Extract the (x, y) coordinate from the center of the cell holding the provided text.  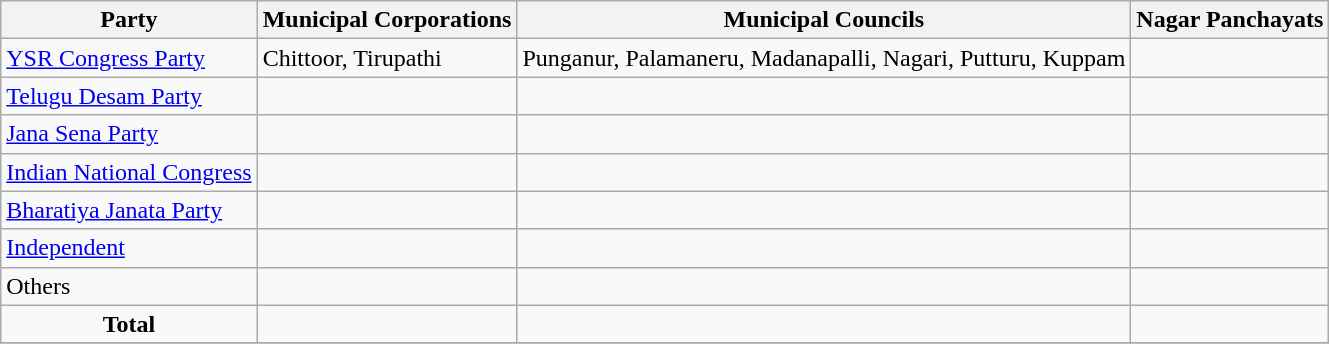
Chittoor, Tirupathi (387, 58)
Punganur, Palamaneru, Madanapalli, Nagari, Putturu, Kuppam (824, 58)
Total (129, 324)
Party (129, 20)
Telugu Desam Party (129, 96)
Others (129, 286)
Bharatiya Janata Party (129, 210)
Jana Sena Party (129, 134)
Municipal Councils (824, 20)
Independent (129, 248)
Indian National Congress (129, 172)
Nagar Panchayats (1230, 20)
Municipal Corporations (387, 20)
YSR Congress Party (129, 58)
